Find where the given text appears and provide that cell's center as [x, y] coordinate. 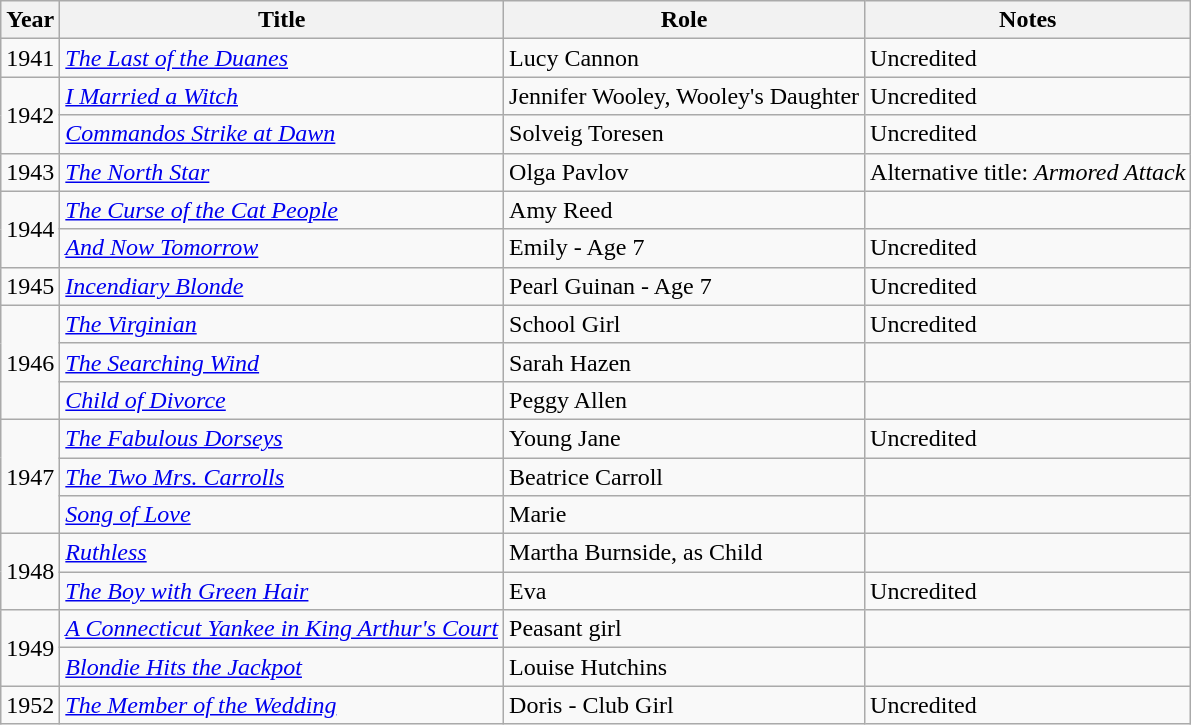
The Virginian [282, 324]
The Curse of the Cat People [282, 210]
1944 [30, 229]
1942 [30, 115]
Lucy Cannon [684, 58]
Pearl Guinan - Age 7 [684, 286]
1949 [30, 648]
The North Star [282, 172]
1946 [30, 362]
Alternative title: Armored Attack [1028, 172]
Doris - Club Girl [684, 705]
Eva [684, 591]
Commandos Strike at Dawn [282, 134]
Marie [684, 515]
Title [282, 20]
Martha Burnside, as Child [684, 553]
The Fabulous Dorseys [282, 438]
I Married a Witch [282, 96]
Beatrice Carroll [684, 477]
The Member of the Wedding [282, 705]
Peasant girl [684, 629]
The Last of the Duanes [282, 58]
1943 [30, 172]
Jennifer Wooley, Wooley's Daughter [684, 96]
1947 [30, 476]
1945 [30, 286]
Song of Love [282, 515]
Year [30, 20]
Ruthless [282, 553]
1952 [30, 705]
Young Jane [684, 438]
Amy Reed [684, 210]
The Searching Wind [282, 362]
Role [684, 20]
A Connecticut Yankee in King Arthur's Court [282, 629]
1948 [30, 572]
School Girl [684, 324]
Peggy Allen [684, 400]
1941 [30, 58]
Emily - Age 7 [684, 248]
The Boy with Green Hair [282, 591]
Blondie Hits the Jackpot [282, 667]
Sarah Hazen [684, 362]
Child of Divorce [282, 400]
Olga Pavlov [684, 172]
Solveig Toresen [684, 134]
Louise Hutchins [684, 667]
Notes [1028, 20]
The Two Mrs. Carrolls [282, 477]
And Now Tomorrow [282, 248]
Incendiary Blonde [282, 286]
